Extract the (X, Y) coordinate from the center of the cell holding the provided text.  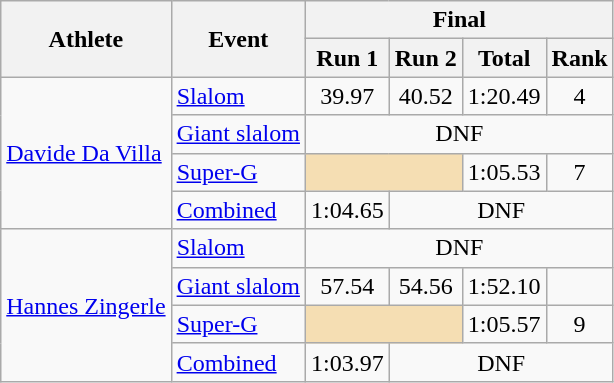
Davide Da Villa (86, 153)
Event (238, 39)
4 (580, 96)
Run 2 (426, 58)
Run 1 (347, 58)
Hannes Zingerle (86, 305)
9 (580, 324)
Final (459, 20)
Athlete (86, 39)
Total (504, 58)
1:52.10 (504, 286)
39.97 (347, 96)
57.54 (347, 286)
1:04.65 (347, 210)
40.52 (426, 96)
1:05.57 (504, 324)
54.56 (426, 286)
7 (580, 172)
1:05.53 (504, 172)
Rank (580, 58)
1:20.49 (504, 96)
1:03.97 (347, 362)
